For the text-containing cell, return its midpoint in (x, y) coordinate format. 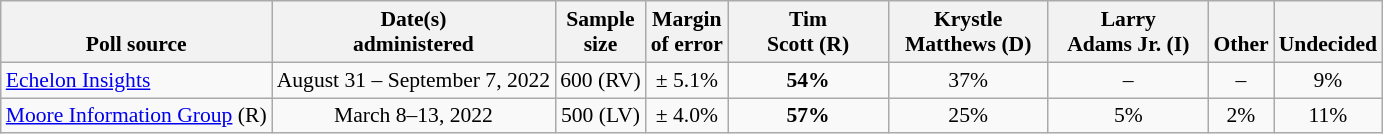
11% (1328, 116)
25% (968, 116)
Undecided (1328, 32)
March 8–13, 2022 (414, 116)
TimScott (R) (808, 32)
5% (1128, 116)
2% (1240, 116)
500 (LV) (600, 116)
Date(s)administered (414, 32)
57% (808, 116)
± 5.1% (687, 80)
600 (RV) (600, 80)
August 31 – September 7, 2022 (414, 80)
Samplesize (600, 32)
± 4.0% (687, 116)
54% (808, 80)
Poll source (136, 32)
Echelon Insights (136, 80)
Other (1240, 32)
Moore Information Group (R) (136, 116)
Marginof error (687, 32)
LarryAdams Jr. (I) (1128, 32)
9% (1328, 80)
KrystleMatthews (D) (968, 32)
37% (968, 80)
